Output the (X, Y) coordinate of the center of the cell containing the given text.  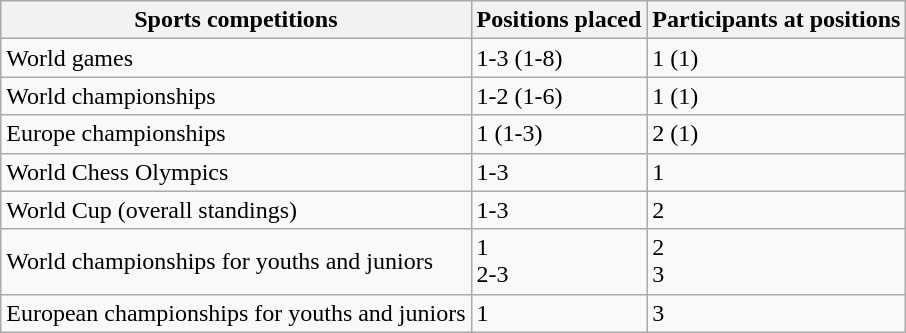
Europe championships (236, 134)
3 (776, 313)
Positions placed (559, 20)
2 (776, 210)
1-2 (1-6) (559, 96)
1 2-3 (559, 262)
World championships for youths and juniors (236, 262)
1-3 (1-8) (559, 58)
European championships for youths and juniors (236, 313)
World Cup (overall standings) (236, 210)
2 (1) (776, 134)
World championships (236, 96)
Sports competitions (236, 20)
Participants at positions (776, 20)
World games (236, 58)
World Chess Olympics (236, 172)
1 (1-3) (559, 134)
2 3 (776, 262)
